Extract the [x, y] coordinate from the center of the cell holding the provided text.  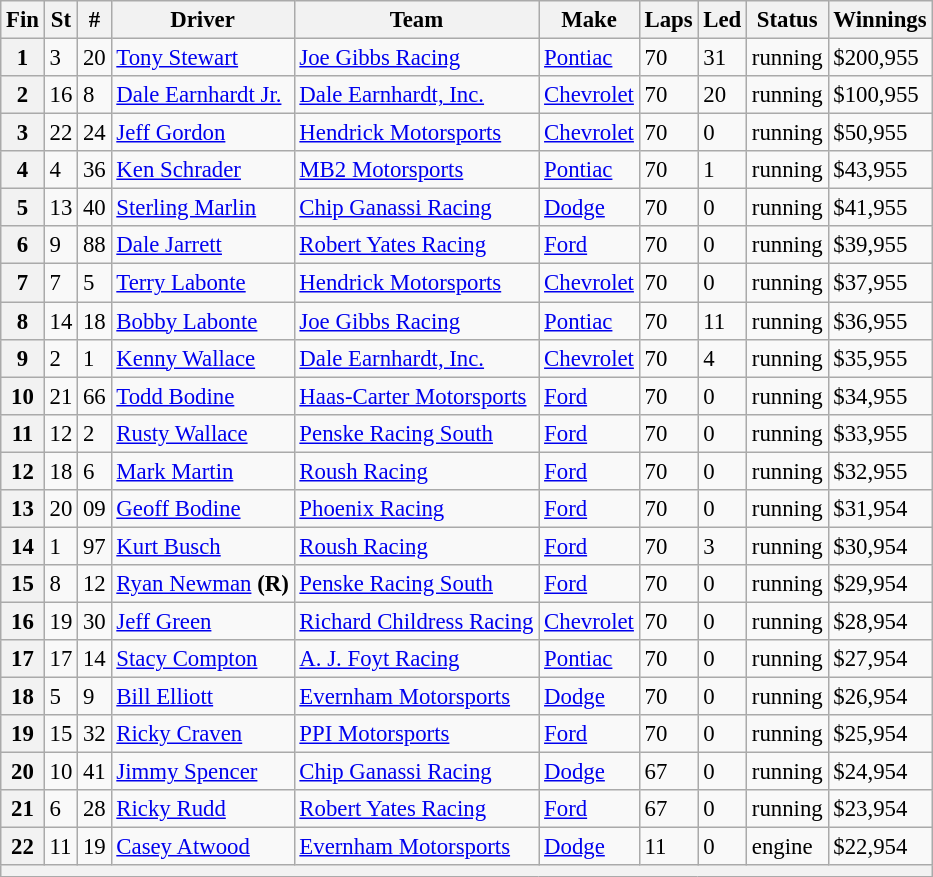
Jimmy Spencer [202, 772]
Richard Childress Racing [416, 621]
$43,955 [880, 170]
Jeff Gordon [202, 133]
$39,955 [880, 245]
Led [722, 20]
28 [94, 809]
$100,955 [880, 95]
Ricky Rudd [202, 809]
$33,955 [880, 433]
Driver [202, 20]
31 [722, 58]
Stacy Compton [202, 659]
$30,954 [880, 546]
Make [589, 20]
Casey Atwood [202, 847]
# [94, 20]
Dale Jarrett [202, 245]
$36,955 [880, 321]
Bobby Labonte [202, 321]
Terry Labonte [202, 283]
$50,955 [880, 133]
A. J. Foyt Racing [416, 659]
Phoenix Racing [416, 509]
Fin [23, 20]
88 [94, 245]
$24,954 [880, 772]
Kurt Busch [202, 546]
$23,954 [880, 809]
Status [788, 20]
Ken Schrader [202, 170]
Mark Martin [202, 471]
Sterling Marlin [202, 208]
Kenny Wallace [202, 358]
30 [94, 621]
St [60, 20]
32 [94, 734]
$25,954 [880, 734]
$37,955 [880, 283]
Winnings [880, 20]
$200,955 [880, 58]
$22,954 [880, 847]
Team [416, 20]
$35,955 [880, 358]
40 [94, 208]
$29,954 [880, 584]
41 [94, 772]
Bill Elliott [202, 697]
$31,954 [880, 509]
97 [94, 546]
Dale Earnhardt Jr. [202, 95]
engine [788, 847]
Rusty Wallace [202, 433]
Jeff Green [202, 621]
66 [94, 396]
$26,954 [880, 697]
Haas-Carter Motorsports [416, 396]
$34,955 [880, 396]
Tony Stewart [202, 58]
Laps [668, 20]
Ricky Craven [202, 734]
$28,954 [880, 621]
MB2 Motorsports [416, 170]
24 [94, 133]
Geoff Bodine [202, 509]
Ryan Newman (R) [202, 584]
Todd Bodine [202, 396]
09 [94, 509]
$41,955 [880, 208]
PPI Motorsports [416, 734]
$32,955 [880, 471]
$27,954 [880, 659]
36 [94, 170]
